Find where the given text appears and provide that cell's center as [x, y] coordinate. 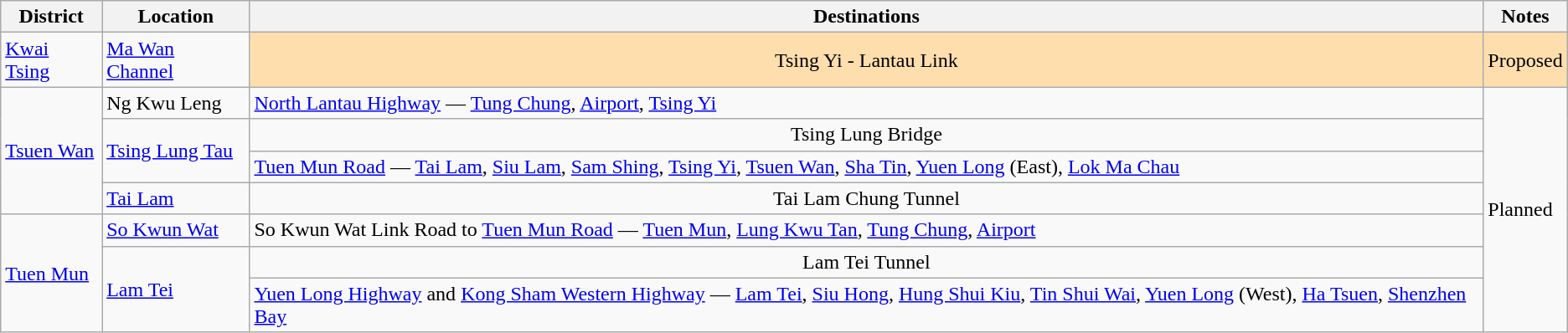
So Kwun Wat [176, 230]
Ma Wan Channel [176, 60]
Proposed [1525, 60]
Tuen Mun [52, 273]
So Kwun Wat Link Road to Tuen Mun Road — Tuen Mun, Lung Kwu Tan, Tung Chung, Airport [866, 230]
Tuen Mun Road — Tai Lam, Siu Lam, Sam Shing, Tsing Yi, Tsuen Wan, Sha Tin, Yuen Long (East), Lok Ma Chau [866, 166]
Kwai Tsing [52, 60]
Lam Tei [176, 289]
Ng Kwu Leng [176, 103]
Tsuen Wan [52, 151]
District [52, 17]
Location [176, 17]
North Lantau Highway — Tung Chung, Airport, Tsing Yi [866, 103]
Tai Lam [176, 198]
Notes [1525, 17]
Yuen Long Highway and Kong Sham Western Highway — Lam Tei, Siu Hong, Hung Shui Kiu, Tin Shui Wai, Yuen Long (West), Ha Tsuen, Shenzhen Bay [866, 305]
Destinations [866, 17]
Tsing Lung Tau [176, 151]
Planned [1525, 209]
Tai Lam Chung Tunnel [866, 198]
Tsing Yi - Lantau Link [866, 60]
Tsing Lung Bridge [866, 135]
Lam Tei Tunnel [866, 262]
